Pinpoint the cell where the given text exists, returning its (X, Y) midpoint coordinate. 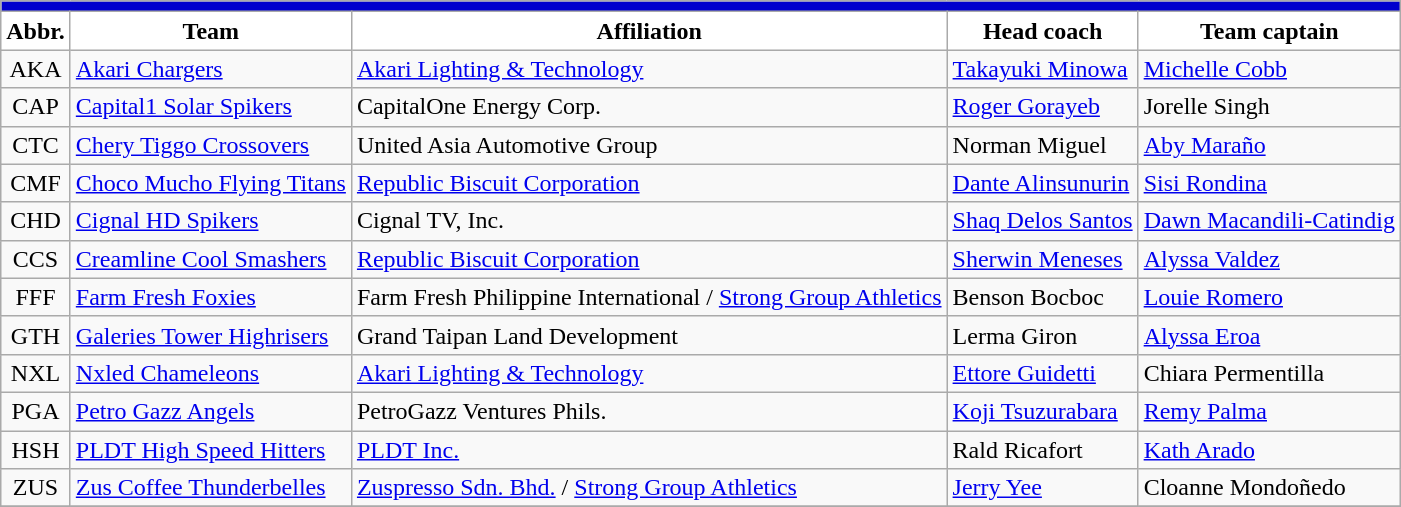
Zuspresso Sdn. Bhd. / Strong Group Athletics (649, 488)
Shaq Delos Santos (1042, 221)
Michelle Cobb (1269, 69)
Alyssa Valdez (1269, 259)
Head coach (1042, 31)
GTH (36, 335)
Koji Tsuzurabara (1042, 411)
PLDT High Speed Hitters (210, 449)
Chery Tiggo Crossovers (210, 145)
Abbr. (36, 31)
Chiara Permentilla (1269, 373)
Nxled Chameleons (210, 373)
Ettore Guidetti (1042, 373)
Dante Alinsunurin (1042, 183)
CapitalOne Energy Corp. (649, 107)
Sherwin Meneses (1042, 259)
Choco Mucho Flying Titans (210, 183)
Remy Palma (1269, 411)
Capital1 Solar Spikers (210, 107)
CMF (36, 183)
Cignal HD Spikers (210, 221)
Lerma Giron (1042, 335)
Farm Fresh Foxies (210, 297)
ZUS (36, 488)
HSH (36, 449)
Farm Fresh Philippine International / Strong Group Athletics (649, 297)
Rald Ricafort (1042, 449)
Jerry Yee (1042, 488)
Cloanne Mondoñedo (1269, 488)
Norman Miguel (1042, 145)
United Asia Automotive Group (649, 145)
Affiliation (649, 31)
Team (210, 31)
CHD (36, 221)
PetroGazz Ventures Phils. (649, 411)
PGA (36, 411)
Dawn Macandili-Catindig (1269, 221)
Team captain (1269, 31)
Zus Coffee Thunderbelles (210, 488)
CTC (36, 145)
Alyssa Eroa (1269, 335)
Creamline Cool Smashers (210, 259)
Galeries Tower Highrisers (210, 335)
Petro Gazz Angels (210, 411)
Louie Romero (1269, 297)
Benson Bocboc (1042, 297)
PLDT Inc. (649, 449)
Sisi Rondina (1269, 183)
CAP (36, 107)
Roger Gorayeb (1042, 107)
NXL (36, 373)
Jorelle Singh (1269, 107)
Cignal TV, Inc. (649, 221)
Akari Chargers (210, 69)
FFF (36, 297)
Grand Taipan Land Development (649, 335)
Takayuki Minowa (1042, 69)
CCS (36, 259)
AKA (36, 69)
Aby Maraño (1269, 145)
Kath Arado (1269, 449)
